Detect which cell encompasses the target text, then output its (x, y) center coordinate. 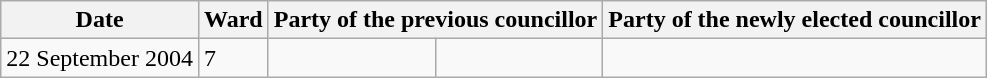
Date (100, 20)
Party of the newly elected councillor (795, 20)
22 September 2004 (100, 58)
Ward (233, 20)
7 (233, 58)
Party of the previous councillor (436, 20)
